Locate the cell with the specified text and output its (X, Y) center coordinate. 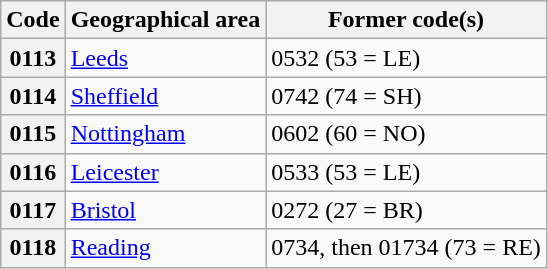
Geographical area (166, 20)
0602 (60 = NO) (406, 134)
Sheffield (166, 96)
0734, then 01734 (73 = RE) (406, 248)
0113 (33, 58)
0115 (33, 134)
Former code(s) (406, 20)
0118 (33, 248)
Leicester (166, 172)
Leeds (166, 58)
0116 (33, 172)
0532 (53 = LE) (406, 58)
Reading (166, 248)
0533 (53 = LE) (406, 172)
0742 (74 = SH) (406, 96)
Nottingham (166, 134)
Bristol (166, 210)
Code (33, 20)
0117 (33, 210)
0114 (33, 96)
0272 (27 = BR) (406, 210)
